Output the [X, Y] coordinate of the center of the cell containing the given text.  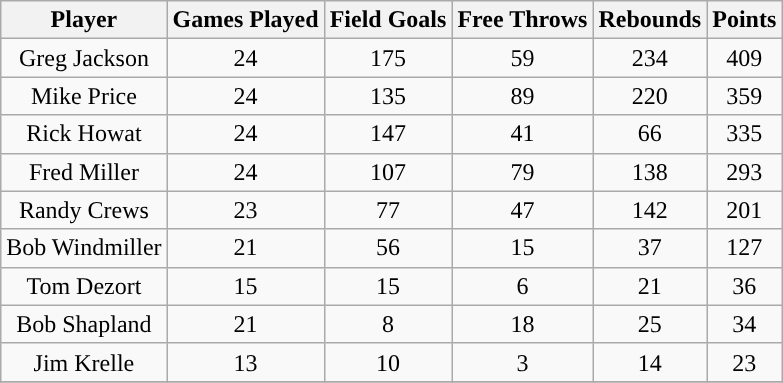
409 [744, 58]
Field Goals [388, 20]
Player [84, 20]
142 [650, 210]
36 [744, 286]
Games Played [246, 20]
135 [388, 96]
Rick Howat [84, 134]
Greg Jackson [84, 58]
220 [650, 96]
66 [650, 134]
10 [388, 362]
127 [744, 248]
359 [744, 96]
77 [388, 210]
Fred Miller [84, 172]
59 [522, 58]
138 [650, 172]
25 [650, 324]
335 [744, 134]
47 [522, 210]
Rebounds [650, 20]
6 [522, 286]
Tom Dezort [84, 286]
Jim Krelle [84, 362]
18 [522, 324]
79 [522, 172]
Points [744, 20]
14 [650, 362]
293 [744, 172]
Free Throws [522, 20]
37 [650, 248]
8 [388, 324]
89 [522, 96]
3 [522, 362]
Mike Price [84, 96]
34 [744, 324]
Bob Shapland [84, 324]
Randy Crews [84, 210]
147 [388, 134]
13 [246, 362]
Bob Windmiller [84, 248]
56 [388, 248]
201 [744, 210]
107 [388, 172]
234 [650, 58]
175 [388, 58]
41 [522, 134]
